Scan for the cell matching the given text and deliver its (x, y) coordinate at center. 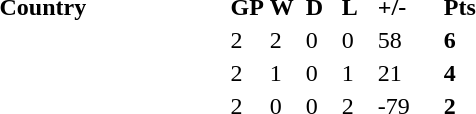
21 (408, 73)
58 (408, 40)
